Return the [X, Y] coordinate for the center point of the cell that contains the specified text.  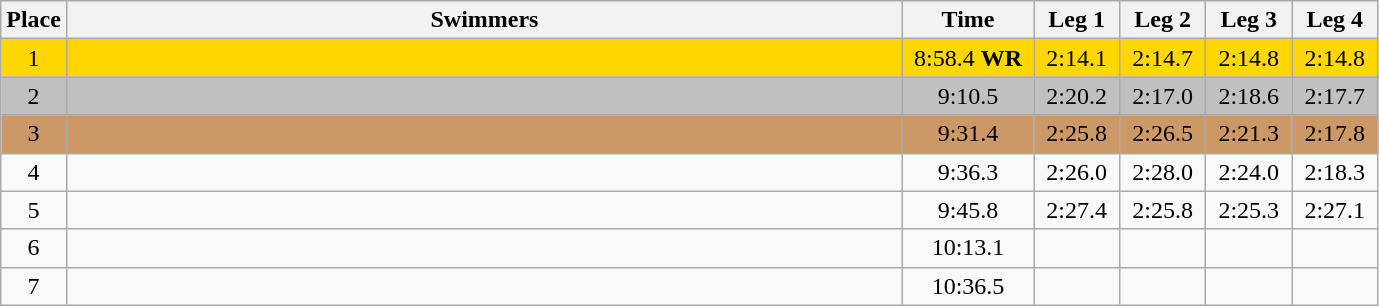
2:14.7 [1163, 58]
2:27.4 [1077, 210]
10:13.1 [968, 248]
2 [34, 96]
2:17.7 [1335, 96]
9:36.3 [968, 172]
2:24.0 [1249, 172]
2:17.8 [1335, 134]
Leg 4 [1335, 20]
8:58.4 WR [968, 58]
2:26.0 [1077, 172]
1 [34, 58]
5 [34, 210]
9:45.8 [968, 210]
Leg 1 [1077, 20]
2:26.5 [1163, 134]
2:27.1 [1335, 210]
3 [34, 134]
10:36.5 [968, 286]
Leg 3 [1249, 20]
2:18.6 [1249, 96]
6 [34, 248]
Swimmers [484, 20]
2:14.1 [1077, 58]
2:25.3 [1249, 210]
2:17.0 [1163, 96]
Time [968, 20]
Place [34, 20]
4 [34, 172]
9:31.4 [968, 134]
2:28.0 [1163, 172]
2:20.2 [1077, 96]
9:10.5 [968, 96]
Leg 2 [1163, 20]
7 [34, 286]
2:21.3 [1249, 134]
2:18.3 [1335, 172]
